Pinpoint the cell where the given text exists, returning its [X, Y] midpoint coordinate. 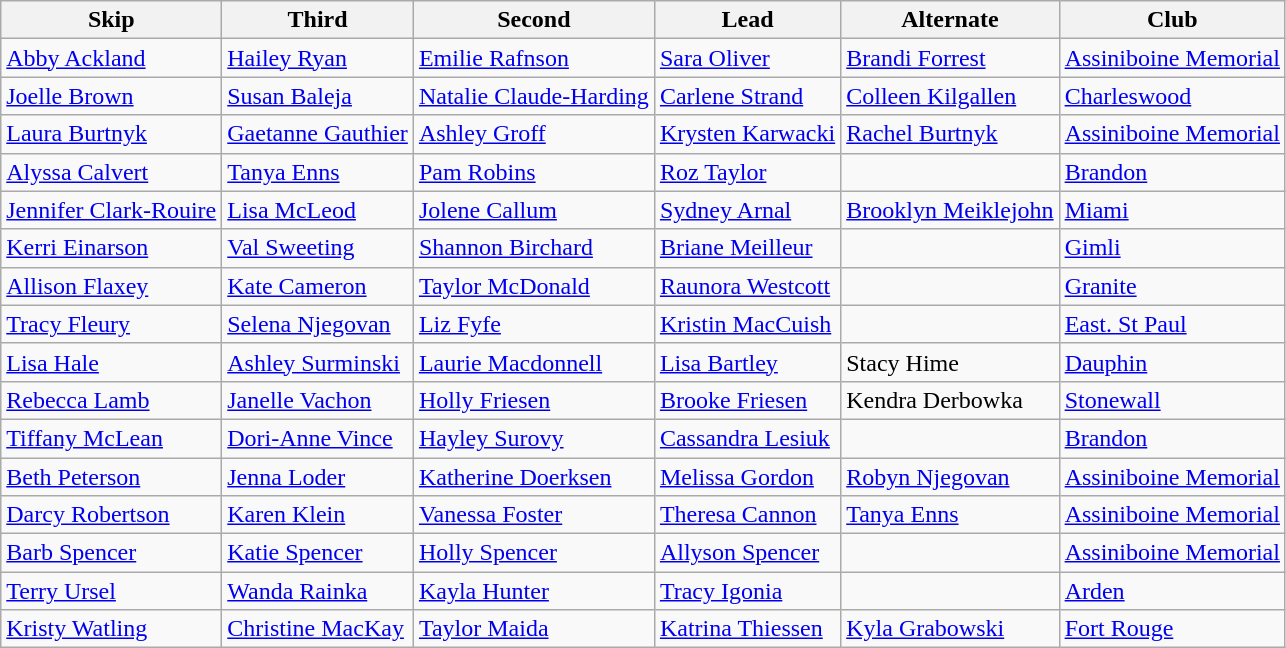
Granite [1172, 286]
Allison Flaxey [112, 286]
Barb Spencer [112, 553]
Terry Ursel [112, 591]
Liz Fyfe [534, 324]
Brandi Forrest [950, 58]
Vanessa Foster [534, 515]
Katherine Doerksen [534, 477]
Jennifer Clark-Rouire [112, 210]
Emilie Rafnson [534, 58]
Hayley Surovy [534, 438]
Carlene Strand [747, 96]
Karen Klein [318, 515]
Club [1172, 20]
Brooklyn Meiklejohn [950, 210]
Rebecca Lamb [112, 400]
Holly Friesen [534, 400]
Melissa Gordon [747, 477]
Lisa McLeod [318, 210]
Tiffany McLean [112, 438]
Dauphin [1172, 362]
Fort Rouge [1172, 629]
Kristin MacCuish [747, 324]
Skip [112, 20]
Alyssa Calvert [112, 172]
Darcy Robertson [112, 515]
Arden [1172, 591]
Joelle Brown [112, 96]
Val Sweeting [318, 248]
Hailey Ryan [318, 58]
Theresa Cannon [747, 515]
Susan Baleja [318, 96]
Shannon Birchard [534, 248]
Sydney Arnal [747, 210]
Tracy Fleury [112, 324]
Abby Ackland [112, 58]
Gaetanne Gauthier [318, 134]
Roz Taylor [747, 172]
Jolene Callum [534, 210]
Stacy Hime [950, 362]
Holly Spencer [534, 553]
Brooke Friesen [747, 400]
Katrina Thiessen [747, 629]
Janelle Vachon [318, 400]
Rachel Burtnyk [950, 134]
Selena Njegovan [318, 324]
Gimli [1172, 248]
Kate Cameron [318, 286]
Lisa Bartley [747, 362]
Jenna Loder [318, 477]
Third [318, 20]
Tracy Igonia [747, 591]
Stonewall [1172, 400]
Briane Meilleur [747, 248]
Beth Peterson [112, 477]
Krysten Karwacki [747, 134]
Kerri Einarson [112, 248]
Second [534, 20]
Ashley Groff [534, 134]
Taylor Maida [534, 629]
Robyn Njegovan [950, 477]
Wanda Rainka [318, 591]
Charleswood [1172, 96]
Ashley Surminski [318, 362]
East. St Paul [1172, 324]
Taylor McDonald [534, 286]
Allyson Spencer [747, 553]
Kyla Grabowski [950, 629]
Laurie Macdonnell [534, 362]
Natalie Claude-Harding [534, 96]
Miami [1172, 210]
Cassandra Lesiuk [747, 438]
Christine MacKay [318, 629]
Pam Robins [534, 172]
Kristy Watling [112, 629]
Lead [747, 20]
Laura Burtnyk [112, 134]
Kayla Hunter [534, 591]
Alternate [950, 20]
Dori-Anne Vince [318, 438]
Kendra Derbowka [950, 400]
Raunora Westcott [747, 286]
Colleen Kilgallen [950, 96]
Katie Spencer [318, 553]
Sara Oliver [747, 58]
Lisa Hale [112, 362]
